Pinpoint the cell where the given text exists, returning its [x, y] midpoint coordinate. 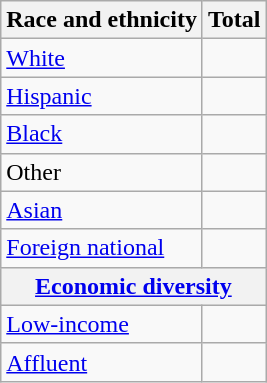
Total [234, 20]
Black [102, 134]
Hispanic [102, 96]
Asian [102, 210]
Low-income [102, 324]
Economic diversity [134, 286]
Other [102, 172]
Affluent [102, 362]
Race and ethnicity [102, 20]
Foreign national [102, 248]
White [102, 58]
